Locate the cell with the specified text and output its [X, Y] center coordinate. 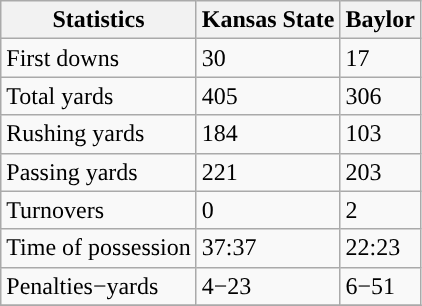
221 [268, 172]
2 [380, 210]
Rushing yards [99, 134]
22:23 [380, 248]
37:37 [268, 248]
Statistics [99, 20]
Total yards [99, 96]
184 [268, 134]
6−51 [380, 286]
Time of possession [99, 248]
First downs [99, 58]
30 [268, 58]
103 [380, 134]
203 [380, 172]
Passing yards [99, 172]
Baylor [380, 20]
306 [380, 96]
Kansas State [268, 20]
17 [380, 58]
Penalties−yards [99, 286]
Turnovers [99, 210]
0 [268, 210]
4−23 [268, 286]
405 [268, 96]
